Return [x, y] of the center of cell containing provided text 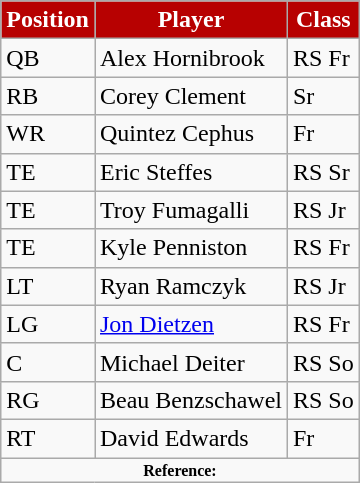
Corey Clement [190, 96]
WR [48, 134]
Quintez Cephus [190, 134]
LT [48, 286]
RG [48, 400]
Troy Fumagalli [190, 210]
Kyle Penniston [190, 248]
LG [48, 324]
Ryan Ramczyk [190, 286]
Jon Dietzen [190, 324]
RB [48, 96]
Sr [323, 96]
C [48, 362]
RS Sr [323, 172]
QB [48, 58]
Position [48, 20]
Beau Benzschawel [190, 400]
Reference: [180, 470]
David Edwards [190, 438]
Eric Steffes [190, 172]
Alex Hornibrook [190, 58]
Michael Deiter [190, 362]
Player [190, 20]
RT [48, 438]
Class [323, 20]
